From the cell containing the given text, extract its center point as [x, y] coordinate. 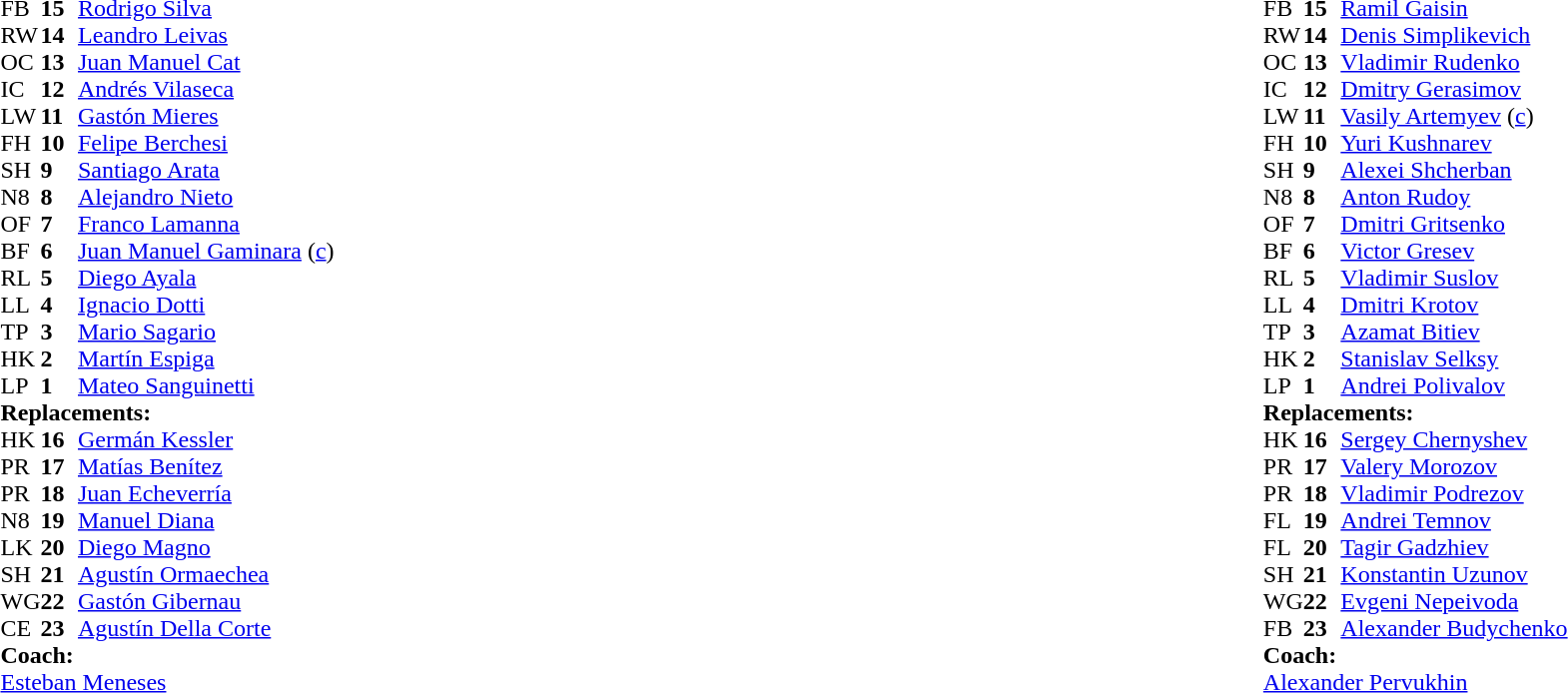
Alejandro Nieto [206, 198]
Yuri Kushnarev [1454, 144]
Andrés Vilaseca [206, 90]
Juan Manuel Gaminara (c) [206, 252]
Leandro Leivas [206, 36]
Victor Gresev [1454, 252]
Vladimir Rudenko [1454, 62]
LK [20, 547]
Martín Espiga [206, 359]
Anton Rudoy [1454, 198]
Konstantin Uzunov [1454, 575]
Diego Ayala [206, 278]
Azamat Bitiev [1454, 332]
Andrei Temnov [1454, 521]
Alexander Budychenko [1454, 629]
Vladimir Suslov [1454, 278]
Manuel Diana [206, 521]
Evgeni Nepeivoda [1454, 601]
Ignacio Dotti [206, 306]
Matías Benítez [206, 467]
Gastón Gibernau [206, 601]
Vasily Artemyev (c) [1454, 116]
Franco Lamanna [206, 224]
Juan Echeverría [206, 493]
Vladimir Podrezov [1454, 493]
Dmitry Gerasimov [1454, 90]
Denis Simplikevich [1454, 36]
Germán Kessler [206, 439]
Agustín Ormaechea [206, 575]
Mario Sagario [206, 332]
Sergey Chernyshev [1454, 439]
CE [20, 629]
Gastón Mieres [206, 116]
Santiago Arata [206, 170]
Agustín Della Corte [206, 629]
Alexei Shcherban [1454, 170]
Andrei Polivalov [1454, 385]
Dmitri Gritsenko [1454, 224]
Valery Morozov [1454, 467]
Mateo Sanguinetti [206, 385]
FB [1283, 629]
Stanislav Selksy [1454, 359]
Felipe Berchesi [206, 144]
Tagir Gadzhiev [1454, 547]
Dmitri Krotov [1454, 306]
Diego Magno [206, 547]
Juan Manuel Cat [206, 62]
